Capture the cell that displays the provided text and extract its [x, y] central coordinate. 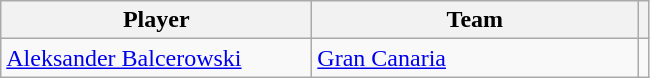
Player [156, 20]
Aleksander Balcerowski [156, 58]
Gran Canaria [475, 58]
Team [475, 20]
